Detect which cell encompasses the target text, then output its [x, y] center coordinate. 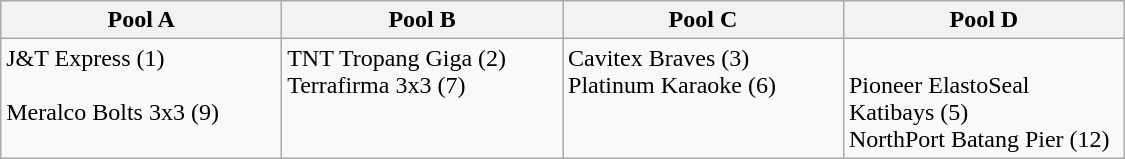
Cavitex Braves (3) Platinum Karaoke (6) [702, 98]
Pool C [702, 20]
Pool D [984, 20]
TNT Tropang Giga (2) Terrafirma 3x3 (7) [422, 98]
Pioneer ElastoSeal Katibays (5) NorthPort Batang Pier (12) [984, 98]
J&T Express (1) Meralco Bolts 3x3 (9) [142, 98]
Pool B [422, 20]
Pool A [142, 20]
